Identify which cell holds the provided text, then report its [X, Y] central coordinate. 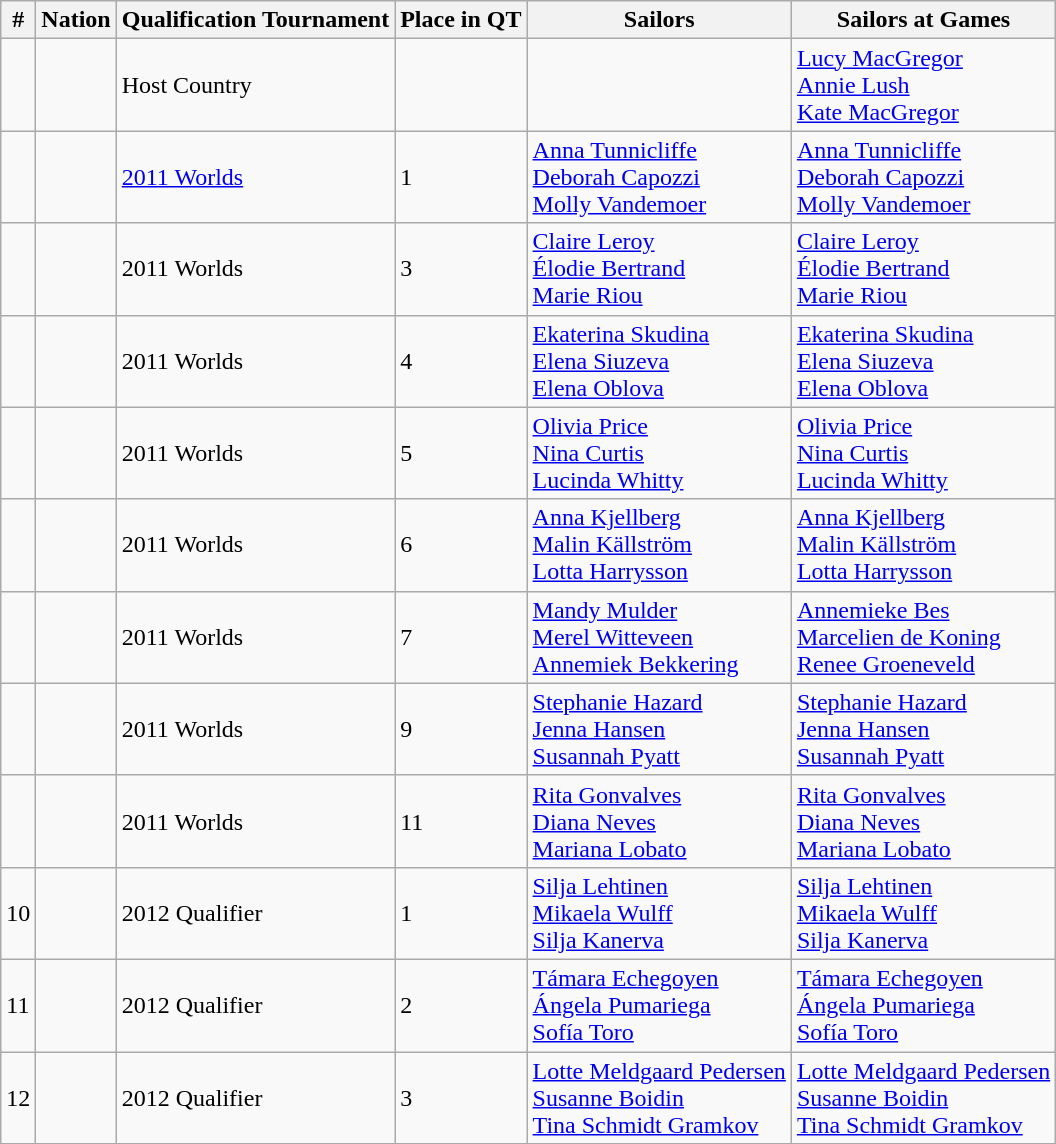
Mandy Mulder Merel Witteveen Annemiek Bekkering [659, 637]
4 [461, 361]
12 [18, 1098]
# [18, 20]
Sailors [659, 20]
Lucy MacGregorAnnie LushKate MacGregor [923, 85]
6 [461, 545]
Qualification Tournament [255, 20]
2 [461, 1005]
10 [18, 913]
5 [461, 453]
Place in QT [461, 20]
Host Country [255, 85]
7 [461, 637]
Sailors at Games [923, 20]
Nation [76, 20]
Annemieke Bes Marcelien de Koning Renee Groeneveld [923, 637]
9 [461, 729]
